Return the (x, y) coordinate for the center point of the cell that contains the specified text.  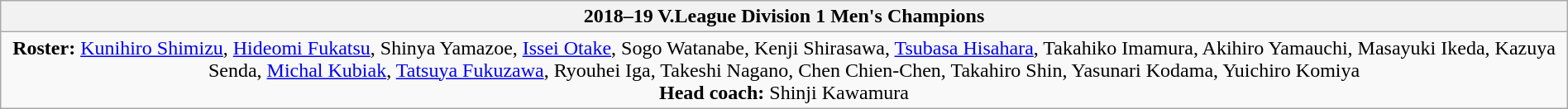
2018–19 V.League Division 1 Men's Champions (784, 17)
